From the cell containing the given text, extract its center point as (X, Y) coordinate. 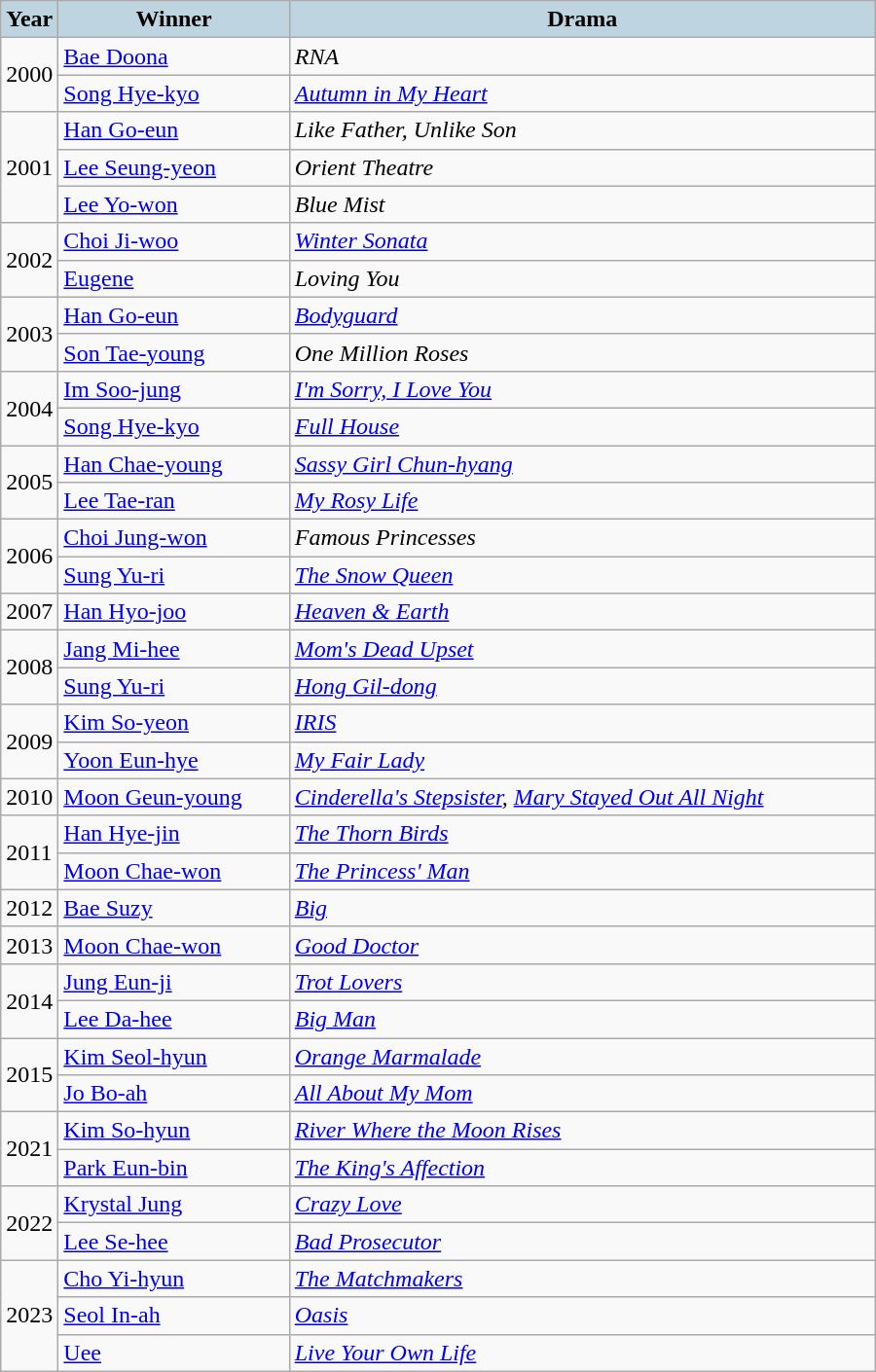
Drama (582, 19)
IRIS (582, 723)
Im Soo-jung (173, 389)
Cho Yi-hyun (173, 1279)
Crazy Love (582, 1205)
The Matchmakers (582, 1279)
2006 (29, 557)
Bae Doona (173, 56)
One Million Roses (582, 352)
2022 (29, 1223)
Choi Ji-woo (173, 241)
Lee Da-hee (173, 1019)
2007 (29, 612)
2002 (29, 260)
Winner (173, 19)
2015 (29, 1074)
2005 (29, 483)
Lee Seung-yeon (173, 167)
Jo Bo-ah (173, 1094)
Autumn in My Heart (582, 93)
Famous Princesses (582, 538)
Yoon Eun-hye (173, 760)
Winter Sonata (582, 241)
2008 (29, 668)
Hong Gil-dong (582, 686)
Trot Lovers (582, 982)
Eugene (173, 278)
Jang Mi-hee (173, 649)
Uee (173, 1353)
2009 (29, 741)
River Where the Moon Rises (582, 1131)
Oasis (582, 1316)
I'm Sorry, I Love You (582, 389)
Bad Prosecutor (582, 1242)
All About My Mom (582, 1094)
Moon Geun-young (173, 797)
Bodyguard (582, 315)
Jung Eun-ji (173, 982)
Lee Tae-ran (173, 501)
Sassy Girl Chun-hyang (582, 464)
The Snow Queen (582, 575)
Park Eun-bin (173, 1168)
Full House (582, 426)
2000 (29, 75)
Lee Yo-won (173, 204)
RNA (582, 56)
2013 (29, 945)
Year (29, 19)
Kim So-hyun (173, 1131)
Krystal Jung (173, 1205)
The Thorn Birds (582, 834)
Heaven & Earth (582, 612)
2001 (29, 167)
2004 (29, 408)
Big Man (582, 1019)
Bae Suzy (173, 908)
My Rosy Life (582, 501)
The Princess' Man (582, 871)
Han Hye-jin (173, 834)
2021 (29, 1149)
Kim So-yeon (173, 723)
Cinderella's Stepsister, Mary Stayed Out All Night (582, 797)
Son Tae-young (173, 352)
Choi Jung-won (173, 538)
Han Hyo-joo (173, 612)
Loving You (582, 278)
2012 (29, 908)
The King's Affection (582, 1168)
2003 (29, 334)
Blue Mist (582, 204)
2010 (29, 797)
My Fair Lady (582, 760)
Kim Seol-hyun (173, 1056)
Orange Marmalade (582, 1056)
2014 (29, 1000)
Orient Theatre (582, 167)
Big (582, 908)
Like Father, Unlike Son (582, 130)
Live Your Own Life (582, 1353)
Han Chae-young (173, 464)
Mom's Dead Upset (582, 649)
Lee Se-hee (173, 1242)
2023 (29, 1316)
2011 (29, 852)
Seol In-ah (173, 1316)
Good Doctor (582, 945)
